Capture the cell that displays the provided text and extract its (X, Y) central coordinate. 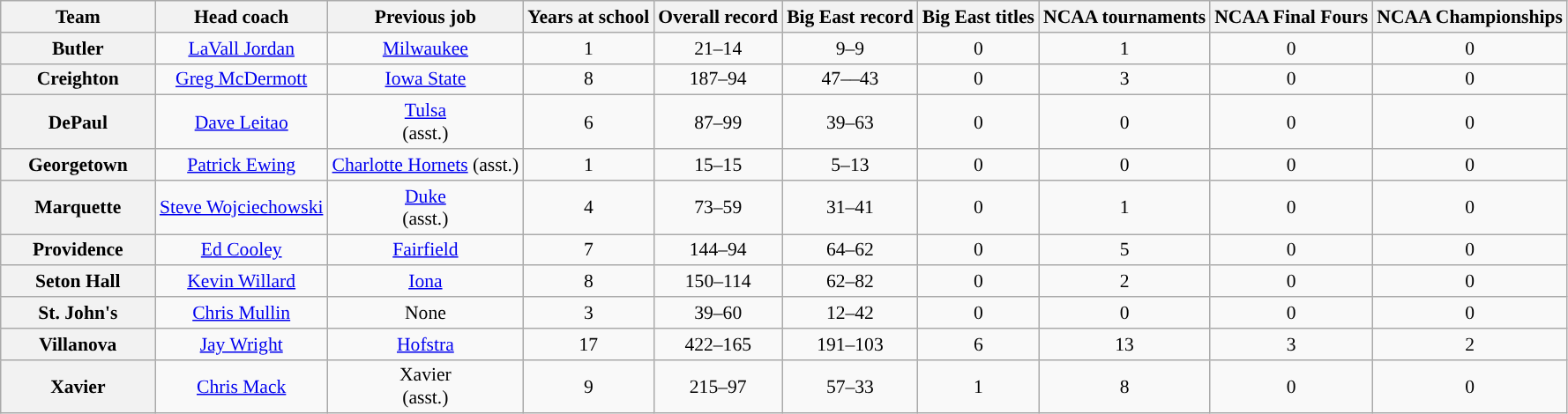
Chris Mack (242, 386)
None (426, 313)
Iowa State (426, 79)
5 (1124, 250)
64–62 (850, 250)
Villanova (78, 344)
215–97 (718, 386)
31–41 (850, 208)
NCAA Championships (1469, 17)
Xavier (78, 386)
9–9 (850, 48)
Creighton (78, 79)
Previous job (426, 17)
Team (78, 17)
62–82 (850, 282)
7 (588, 250)
17 (588, 344)
Providence (78, 250)
57–33 (850, 386)
15–15 (718, 165)
Steve Wojciechowski (242, 208)
Kevin Willard (242, 282)
187–94 (718, 79)
NCAA tournaments (1124, 17)
Years at school (588, 17)
Ed Cooley (242, 250)
Overall record (718, 17)
Seton Hall (78, 282)
Marquette (78, 208)
Tulsa(asst.) (426, 122)
Iona (426, 282)
9 (588, 386)
4 (588, 208)
Jay Wright (242, 344)
47––43 (850, 79)
Head coach (242, 17)
NCAA Final Fours (1291, 17)
150–114 (718, 282)
Greg McDermott (242, 79)
Georgetown (78, 165)
144–94 (718, 250)
191–103 (850, 344)
39–60 (718, 313)
Milwaukee (426, 48)
Butler (78, 48)
Fairfield (426, 250)
Duke(asst.) (426, 208)
Big East record (850, 17)
Hofstra (426, 344)
Big East titles (979, 17)
LaVall Jordan (242, 48)
5–13 (850, 165)
73–59 (718, 208)
Charlotte Hornets (asst.) (426, 165)
13 (1124, 344)
Xavier(asst.) (426, 386)
87–99 (718, 122)
Patrick Ewing (242, 165)
422–165 (718, 344)
12–42 (850, 313)
DePaul (78, 122)
21–14 (718, 48)
St. John's (78, 313)
39–63 (850, 122)
Chris Mullin (242, 313)
Dave Leitao (242, 122)
